For the text-containing cell, return its midpoint in [X, Y] coordinate format. 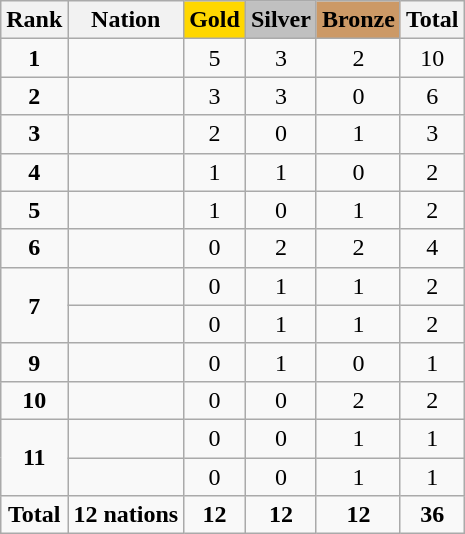
7 [34, 305]
Gold [215, 20]
11 [34, 457]
36 [432, 515]
12 nations [126, 515]
Silver [280, 20]
Rank [34, 20]
Bronze [358, 20]
Nation [126, 20]
9 [34, 362]
